Scan for the cell matching the given text and deliver its [X, Y] coordinate at center. 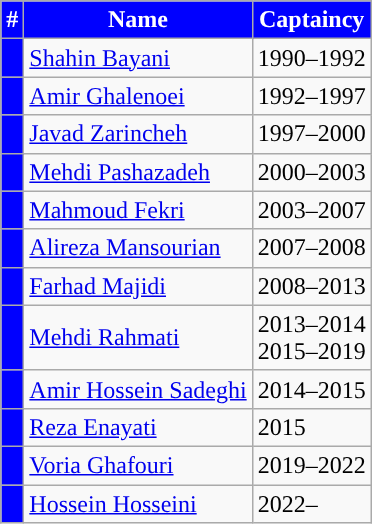
Captaincy [312, 20]
2019–2022 [312, 465]
2013–20142015–2019 [312, 338]
Farhad Majidi [138, 286]
2022– [312, 503]
Hossein Hosseini [138, 503]
2008–2013 [312, 286]
1992–1997 [312, 96]
Name [138, 20]
1990–1992 [312, 58]
# [12, 20]
Mehdi Rahmati [138, 338]
Shahin Bayani [138, 58]
2003–2007 [312, 210]
Reza Enayati [138, 427]
Amir Hossein Sadeghi [138, 389]
Javad Zarincheh [138, 134]
2014–2015 [312, 389]
Mehdi Pashazadeh [138, 172]
Mahmoud Fekri [138, 210]
2000–2003 [312, 172]
Amir Ghalenoei [138, 96]
Alireza Mansourian [138, 248]
2007–2008 [312, 248]
2015 [312, 427]
Voria Ghafouri [138, 465]
1997–2000 [312, 134]
